Return the (x, y) coordinate for the center point of the cell that contains the specified text.  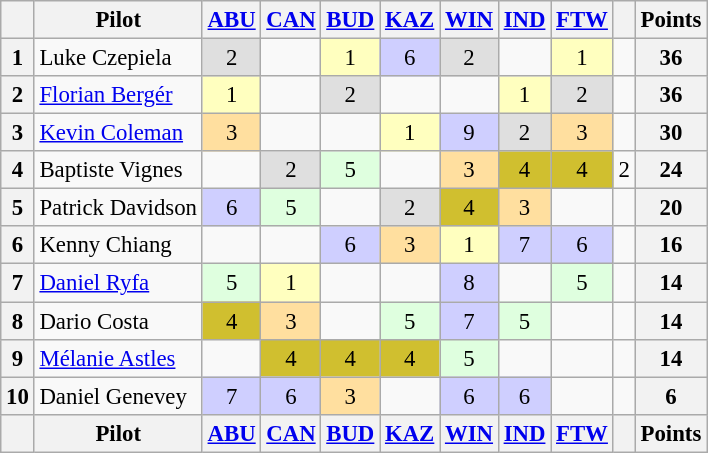
Baptiste Vignes (118, 170)
Daniel Genevey (118, 396)
Florian Bergér (118, 95)
Kevin Coleman (118, 133)
20 (670, 208)
Kenny Chiang (118, 245)
Luke Czepiela (118, 58)
Daniel Ryfa (118, 283)
16 (670, 245)
24 (670, 170)
10 (18, 396)
30 (670, 133)
Mélanie Astles (118, 358)
Patrick Davidson (118, 208)
Dario Costa (118, 321)
